From the cell containing the given text, extract its center point as [x, y] coordinate. 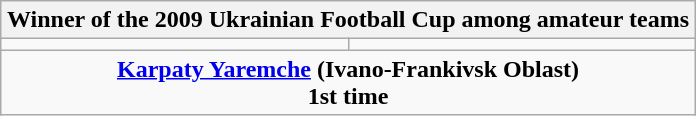
Karpaty Yaremche (Ivano-Frankivsk Oblast)1st time [348, 82]
Winner of the 2009 Ukrainian Football Cup among amateur teams [348, 20]
